Determine the [x, y] coordinate at the center of the cell enclosing the given text.  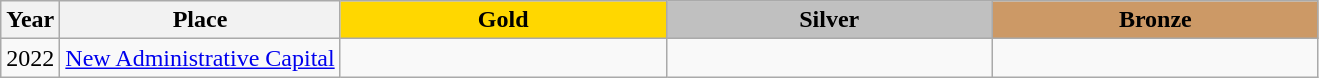
Bronze [1155, 20]
Place [200, 20]
Gold [503, 20]
Silver [829, 20]
2022 [30, 58]
New Administrative Capital [200, 58]
Year [30, 20]
